Scan for the cell matching the given text and deliver its (x, y) coordinate at center. 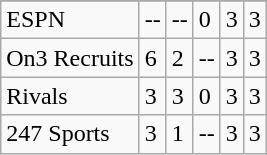
6 (152, 58)
1 (180, 134)
On3 Recruits (70, 58)
2 (180, 58)
ESPN (70, 20)
Rivals (70, 96)
247 Sports (70, 134)
